Determine the [X, Y] coordinate at the center of the cell enclosing the given text.  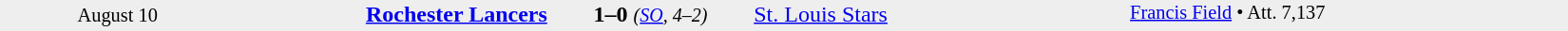
1–0 (SO, 4–2) [650, 14]
August 10 [118, 15]
Rochester Lancers [392, 14]
Francis Field • Att. 7,137 [1348, 15]
St. Louis Stars [941, 14]
